Find where the given text appears and provide that cell's center as [x, y] coordinate. 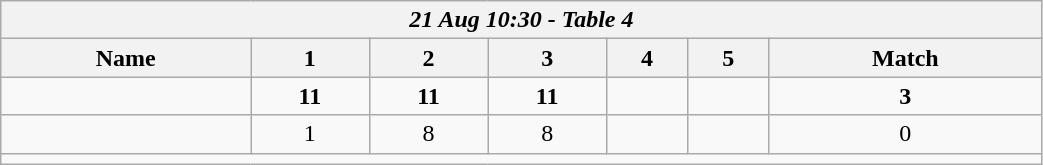
Match [906, 58]
21 Aug 10:30 - Table 4 [522, 20]
Name [126, 58]
4 [648, 58]
5 [728, 58]
2 [428, 58]
0 [906, 134]
